Scan for the cell matching the given text and deliver its (X, Y) coordinate at center. 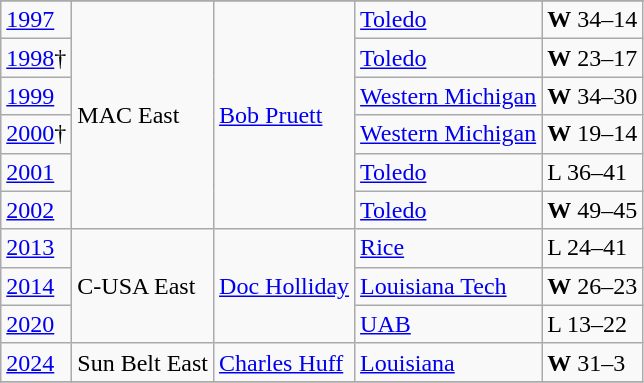
1999 (36, 96)
W 34–30 (592, 96)
UAB (448, 324)
Doc Holliday (284, 286)
L 24–41 (592, 248)
2000† (36, 134)
1998† (36, 58)
2014 (36, 286)
W 34–14 (592, 20)
MAC East (143, 115)
Rice (448, 248)
W 26–23 (592, 286)
W 23–17 (592, 58)
L 36–41 (592, 172)
W 49–45 (592, 210)
2024 (36, 362)
W 31–3 (592, 362)
L 13–22 (592, 324)
2002 (36, 210)
Charles Huff (284, 362)
2001 (36, 172)
2013 (36, 248)
1997 (36, 20)
C-USA East (143, 286)
Louisiana (448, 362)
2020 (36, 324)
Bob Pruett (284, 115)
Sun Belt East (143, 362)
Louisiana Tech (448, 286)
W 19–14 (592, 134)
